From the cell containing the given text, extract its center point as [X, Y] coordinate. 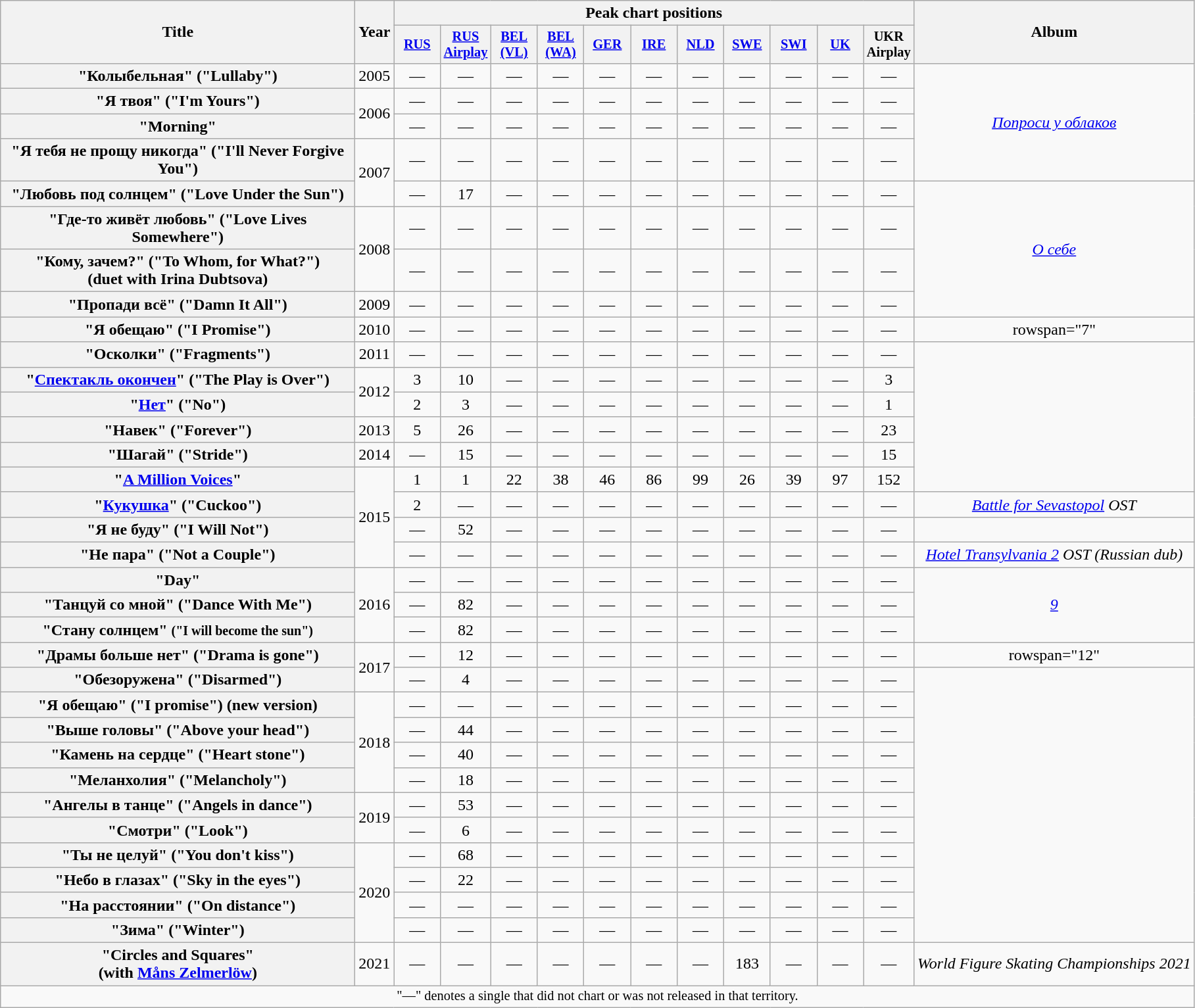
46 [608, 479]
39 [793, 479]
Peak chart positions [654, 13]
"Я тебя не прощу никогда" ("I'll Never Forgive You") [178, 160]
UKR Airplay [889, 45]
GER [608, 45]
"Ты не целуй" ("You don't kiss") [178, 855]
17 [466, 194]
"Не пара" ("Not a Couple") [178, 555]
"Осколки" ("Fragments") [178, 354]
"Я обещаю" ("I Promise") [178, 329]
18 [466, 780]
2020 [375, 892]
2010 [375, 329]
"Навек" ("Forever") [178, 429]
rowspan="12" [1055, 655]
"Драмы больше нет" ("Drama is gone") [178, 655]
2013 [375, 429]
12 [466, 655]
2014 [375, 454]
"Любовь под солнцем" ("Love Under the Sun") [178, 194]
2016 [375, 605]
99 [701, 479]
2017 [375, 667]
"A Million Voices" [178, 479]
"Смотри" ("Look") [178, 830]
"—" denotes a single that did not chart or was not released in that territory. [597, 997]
2009 [375, 304]
2021 [375, 964]
Album [1055, 32]
"Танцуй со мной" ("Dance With Me") [178, 605]
"Пропади всё" ("Damn It All") [178, 304]
4 [466, 680]
"Day" [178, 580]
"Morning" [178, 126]
2015 [375, 517]
"Где-то живёт любовь" ("Love Lives Somewhere") [178, 228]
О себе [1055, 249]
6 [466, 830]
2008 [375, 249]
23 [889, 429]
"Я не буду" ("I Will Not") [178, 529]
2011 [375, 354]
"Выше головы" ("Above your head") [178, 730]
SWE [747, 45]
152 [889, 479]
2018 [375, 742]
40 [466, 755]
Hotel Transylvania 2 OST (Russian dub) [1055, 555]
2007 [375, 172]
"Спектакль окончен" ("The Play is Over") [178, 379]
2005 [375, 76]
"Кому, зачем?" ("To Whom, for What?")(duet with Irina Dubtsova) [178, 271]
2006 [375, 114]
"Circles and Squares"(with Måns Zelmerlöw) [178, 964]
Title [178, 32]
9 [1055, 605]
Попроси у облаков [1055, 122]
"Колыбельная" ("Lullaby") [178, 76]
86 [654, 479]
Year [375, 32]
"Меланхолия" ("Melancholy") [178, 780]
"Нет" ("No") [178, 404]
"Камень на сердце" ("Heart stone") [178, 755]
"Зима" ("Winter") [178, 930]
BEL(VL) [514, 45]
"Шагай" ("Stride") [178, 454]
2019 [375, 817]
NLD [701, 45]
BEL(WA) [560, 45]
183 [747, 964]
SWI [793, 45]
Battle for Sevastopol OST [1055, 504]
"Небо в глазах" ("Sky in the eyes") [178, 880]
UK [841, 45]
"Ангелы в танце" ("Angels in dance") [178, 805]
"На расстоянии" ("On distance") [178, 905]
52 [466, 529]
World Figure Skating Championships 2021 [1055, 964]
"Я обещаю" ("I promise") (new version) [178, 705]
"Я твоя" ("I'm Yours") [178, 101]
IRE [654, 45]
"Обезоружена" ("Disarmed") [178, 680]
10 [466, 379]
53 [466, 805]
5 [417, 429]
38 [560, 479]
"Стану солнцем" ("I will become the sun") [178, 630]
97 [841, 479]
"Кукушка" ("Cuckoo") [178, 504]
rowspan="7" [1055, 329]
RUS [417, 45]
44 [466, 730]
2012 [375, 392]
68 [466, 855]
RUS Airplay [466, 45]
